Find where the given text appears and provide that cell's center as (X, Y) coordinate. 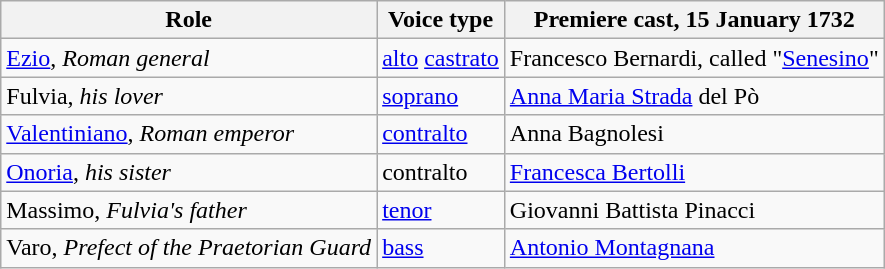
alto castrato (441, 58)
Ezio, Roman general (189, 58)
Anna Maria Strada del Pò (694, 96)
Anna Bagnolesi (694, 134)
Giovanni Battista Pinacci (694, 210)
Francesco Bernardi, called "Senesino" (694, 58)
Fulvia, his lover (189, 96)
Valentiniano, Roman emperor (189, 134)
tenor (441, 210)
Voice type (441, 20)
Massimo, Fulvia's father (189, 210)
Antonio Montagnana (694, 248)
bass (441, 248)
Francesca Bertolli (694, 172)
Varo, Prefect of the Praetorian Guard (189, 248)
Onoria, his sister (189, 172)
soprano (441, 96)
Premiere cast, 15 January 1732 (694, 20)
Role (189, 20)
